Return [X, Y] of the center of cell containing provided text 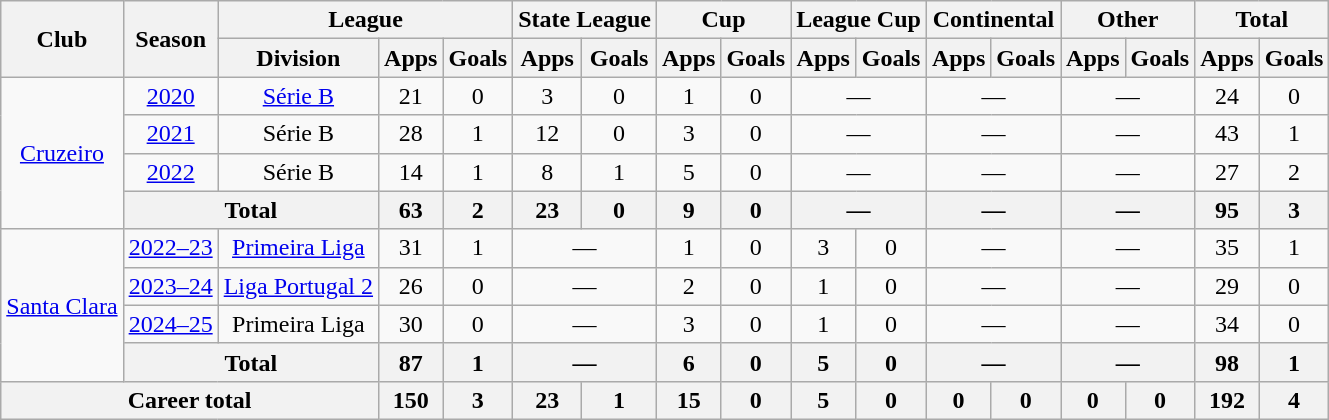
Continental [993, 20]
12 [548, 134]
2021 [170, 134]
24 [1227, 96]
21 [411, 96]
2022–23 [170, 248]
9 [688, 210]
98 [1227, 362]
8 [548, 172]
2024–25 [170, 324]
2022 [170, 172]
28 [411, 134]
31 [411, 248]
League Cup [859, 20]
27 [1227, 172]
Liga Portugal 2 [298, 286]
192 [1227, 400]
29 [1227, 286]
35 [1227, 248]
26 [411, 286]
Cup [723, 20]
League [366, 20]
30 [411, 324]
2023–24 [170, 286]
Season [170, 39]
150 [411, 400]
43 [1227, 134]
15 [688, 400]
4 [1294, 400]
Career total [190, 400]
87 [411, 362]
95 [1227, 210]
Cruzeiro [62, 153]
Club [62, 39]
Division [298, 58]
Other [1128, 20]
6 [688, 362]
63 [411, 210]
State League [585, 20]
Santa Clara [62, 305]
34 [1227, 324]
2020 [170, 96]
14 [411, 172]
